Search for the cell housing the specified text and yield its [X, Y] center coordinate. 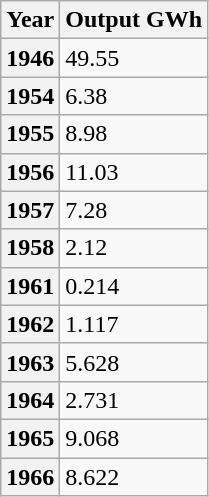
1961 [30, 286]
1954 [30, 96]
9.068 [134, 438]
8.622 [134, 477]
Output GWh [134, 20]
1958 [30, 248]
8.98 [134, 134]
5.628 [134, 362]
11.03 [134, 172]
49.55 [134, 58]
1966 [30, 477]
1.117 [134, 324]
0.214 [134, 286]
6.38 [134, 96]
1964 [30, 400]
Year [30, 20]
1955 [30, 134]
1957 [30, 210]
2.12 [134, 248]
1956 [30, 172]
1946 [30, 58]
1962 [30, 324]
7.28 [134, 210]
1963 [30, 362]
2.731 [134, 400]
1965 [30, 438]
